Return the [x, y] coordinate for the center point of the cell that contains the specified text.  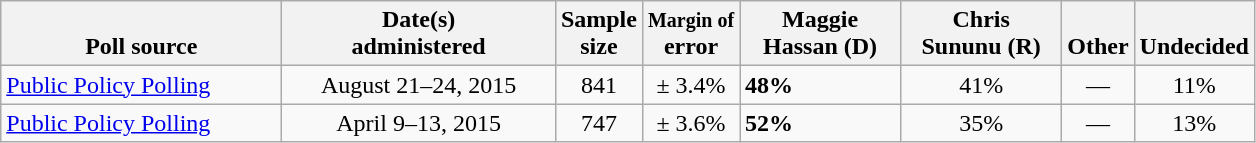
Margin oferror [690, 34]
MaggieHassan (D) [820, 34]
841 [598, 85]
April 9–13, 2015 [419, 123]
ChrisSununu (R) [982, 34]
48% [820, 85]
747 [598, 123]
± 3.4% [690, 85]
Undecided [1194, 34]
August 21–24, 2015 [419, 85]
Poll source [142, 34]
11% [1194, 85]
13% [1194, 123]
52% [820, 123]
Samplesize [598, 34]
35% [982, 123]
Date(s)administered [419, 34]
± 3.6% [690, 123]
Other [1098, 34]
41% [982, 85]
